Locate the cell with the specified text and output its [x, y] center coordinate. 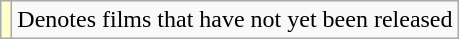
Denotes films that have not yet been released [235, 20]
